Scan for the cell matching the given text and deliver its [x, y] coordinate at center. 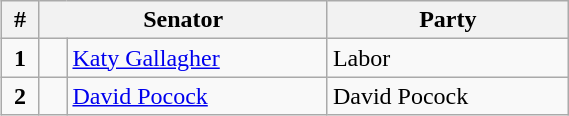
2 [20, 96]
Katy Gallagher [197, 58]
Party [448, 20]
1 [20, 58]
Labor [448, 58]
Senator [184, 20]
# [20, 20]
